Output the (X, Y) coordinate of the center of the cell containing the given text.  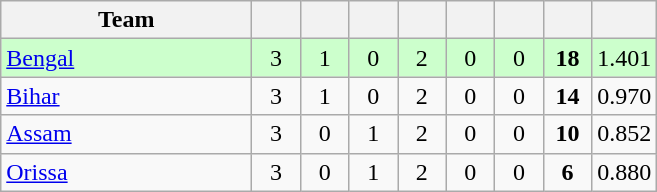
14 (568, 96)
0.970 (624, 96)
Assam (126, 134)
0.880 (624, 172)
Bengal (126, 58)
Orissa (126, 172)
10 (568, 134)
6 (568, 172)
18 (568, 58)
Bihar (126, 96)
1.401 (624, 58)
Team (126, 20)
0.852 (624, 134)
